Return [x, y] of the center of cell containing provided text 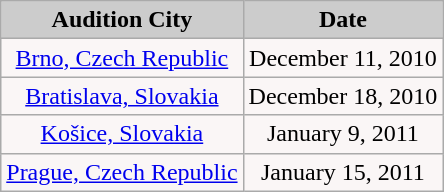
Audition City [122, 20]
January 9, 2011 [343, 134]
December 18, 2010 [343, 96]
Prague, Czech Republic [122, 172]
January 15, 2011 [343, 172]
Bratislava, Slovakia [122, 96]
Date [343, 20]
December 11, 2010 [343, 58]
Brno, Czech Republic [122, 58]
Košice, Slovakia [122, 134]
